Capture the cell that displays the provided text and extract its [x, y] central coordinate. 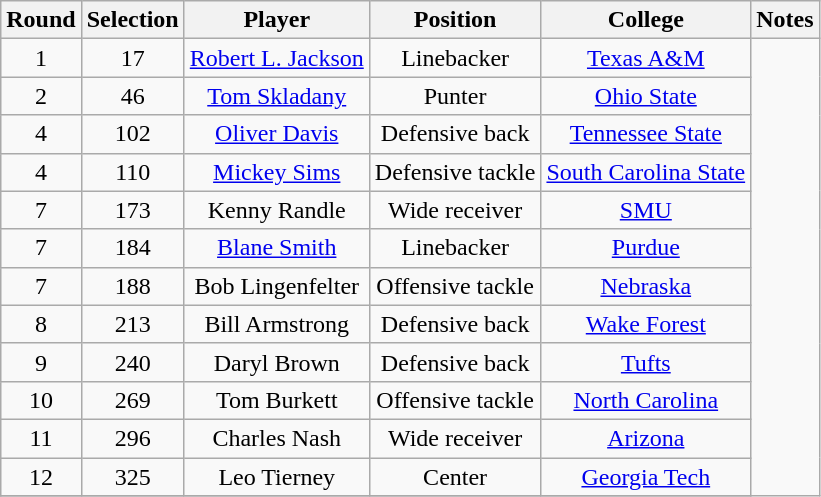
296 [132, 438]
Mickey Sims [276, 172]
110 [132, 172]
17 [132, 58]
South Carolina State [646, 172]
SMU [646, 210]
Texas A&M [646, 58]
Center [455, 477]
Blane Smith [276, 248]
Wake Forest [646, 324]
North Carolina [646, 400]
Tom Skladany [276, 96]
Arizona [646, 438]
9 [41, 362]
102 [132, 134]
Bob Lingenfelter [276, 286]
Daryl Brown [276, 362]
Leo Tierney [276, 477]
Round [41, 20]
Defensive tackle [455, 172]
Tennessee State [646, 134]
Charles Nash [276, 438]
11 [41, 438]
Robert L. Jackson [276, 58]
Player [276, 20]
Oliver Davis [276, 134]
Tufts [646, 362]
College [646, 20]
Position [455, 20]
Tom Burkett [276, 400]
Selection [132, 20]
46 [132, 96]
Notes [785, 20]
325 [132, 477]
188 [132, 286]
173 [132, 210]
1 [41, 58]
Punter [455, 96]
Purdue [646, 248]
2 [41, 96]
Kenny Randle [276, 210]
Nebraska [646, 286]
12 [41, 477]
240 [132, 362]
184 [132, 248]
10 [41, 400]
Georgia Tech [646, 477]
213 [132, 324]
8 [41, 324]
Ohio State [646, 96]
Bill Armstrong [276, 324]
269 [132, 400]
